Extract the (x, y) coordinate from the center of the cell holding the provided text.  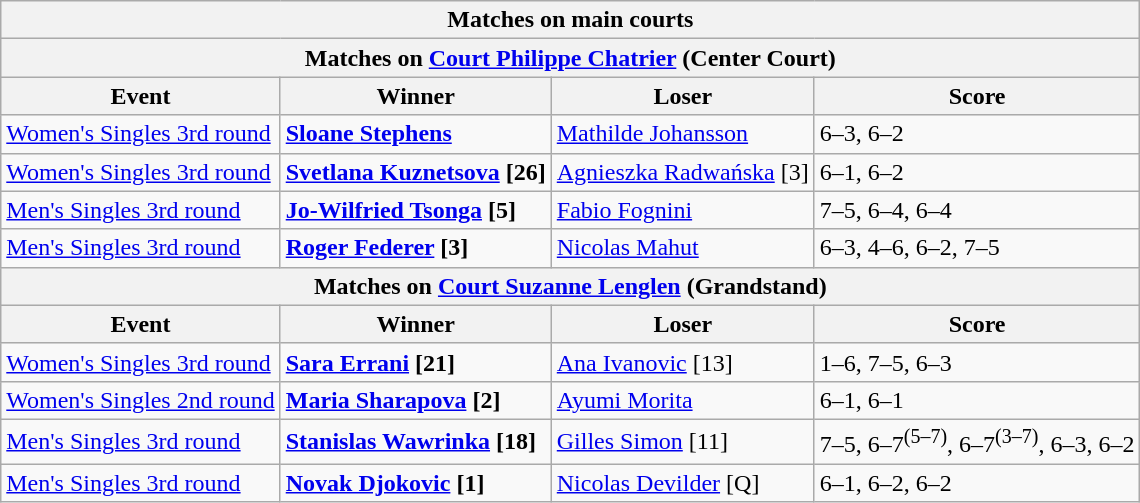
Maria Sharapova [2] (416, 400)
6–1, 6–2 (977, 172)
Matches on Court Philippe Chatrier (Center Court) (570, 58)
Svetlana Kuznetsova [26] (416, 172)
6–3, 4–6, 6–2, 7–5 (977, 248)
Ayumi Morita (682, 400)
Ana Ivanovic [13] (682, 362)
Stanislas Wawrinka [18] (416, 442)
Matches on main courts (570, 20)
Women's Singles 2nd round (140, 400)
6–1, 6–2, 6–2 (977, 483)
Mathilde Johansson (682, 134)
6–1, 6–1 (977, 400)
6–3, 6–2 (977, 134)
7–5, 6–7(5–7), 6–7(3–7), 6–3, 6–2 (977, 442)
Matches on Court Suzanne Lenglen (Grandstand) (570, 286)
Roger Federer [3] (416, 248)
Fabio Fognini (682, 210)
Jo-Wilfried Tsonga [5] (416, 210)
1–6, 7–5, 6–3 (977, 362)
7–5, 6–4, 6–4 (977, 210)
Nicolas Mahut (682, 248)
Novak Djokovic [1] (416, 483)
Nicolas Devilder [Q] (682, 483)
Sara Errani [21] (416, 362)
Sloane Stephens (416, 134)
Agnieszka Radwańska [3] (682, 172)
Gilles Simon [11] (682, 442)
